Provide the [x, y] coordinate of the cell's center where the given text is located.  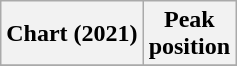
Peakposition [189, 34]
Chart (2021) [72, 34]
